Detect which cell encompasses the target text, then output its (X, Y) center coordinate. 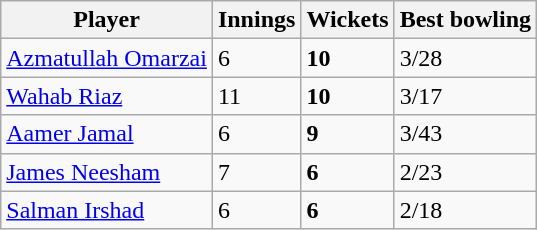
Innings (256, 20)
Wahab Riaz (107, 96)
3/17 (465, 96)
2/23 (465, 172)
James Neesham (107, 172)
Salman Irshad (107, 210)
Best bowling (465, 20)
7 (256, 172)
2/18 (465, 210)
Aamer Jamal (107, 134)
11 (256, 96)
Azmatullah Omarzai (107, 58)
Wickets (348, 20)
3/43 (465, 134)
Player (107, 20)
9 (348, 134)
3/28 (465, 58)
